Find where the given text appears and provide that cell's center as (x, y) coordinate. 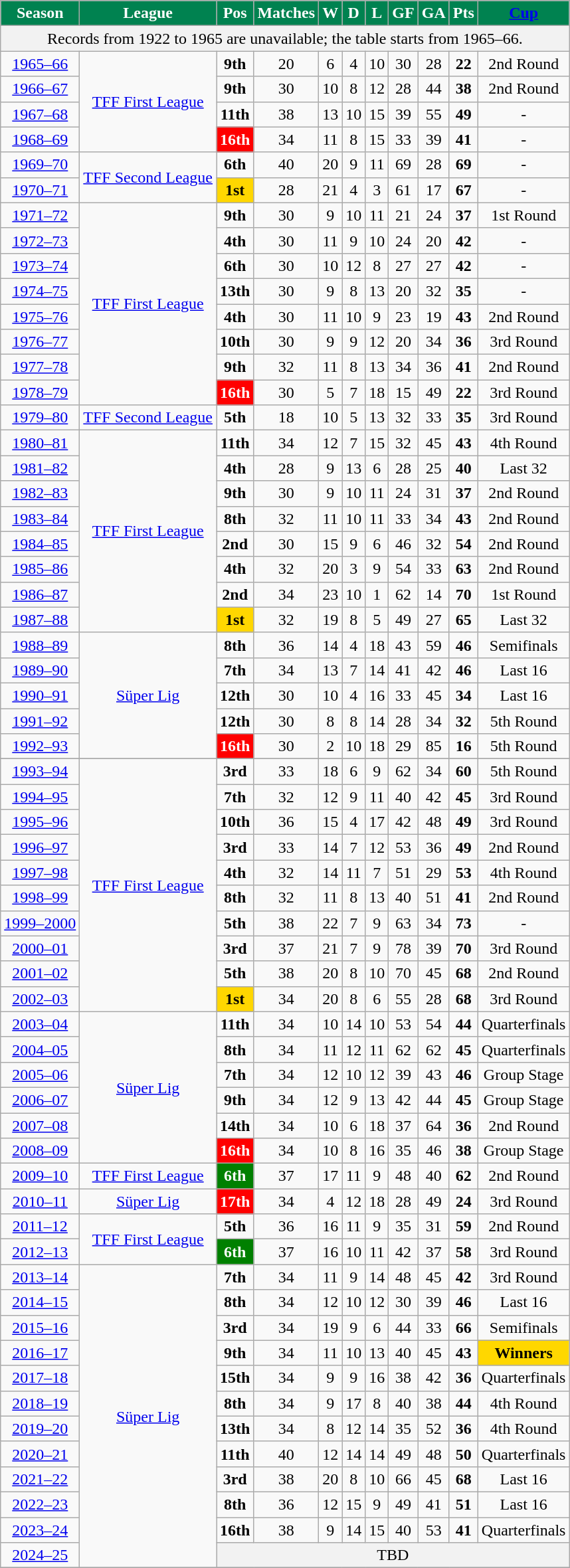
78 (403, 948)
1973–74 (40, 266)
1985–86 (40, 569)
2000–01 (40, 948)
2008–09 (40, 1151)
1 (377, 594)
1996–97 (40, 847)
52 (433, 1429)
Pos (235, 13)
Matches (286, 13)
1988–89 (40, 645)
Records from 1922 to 1965 are unavailable; the table starts from 1965–66. (285, 39)
65 (464, 620)
1999–2000 (40, 923)
2020–21 (40, 1454)
L (377, 13)
2014–15 (40, 1302)
2015–16 (40, 1328)
2024–25 (40, 1555)
2021–22 (40, 1479)
1997–98 (40, 873)
Season (40, 13)
1972–73 (40, 240)
2016–17 (40, 1353)
Winners (523, 1353)
61 (403, 190)
2010–11 (40, 1201)
2018–19 (40, 1403)
1980–81 (40, 443)
1965–66 (40, 64)
2023–24 (40, 1529)
2022–23 (40, 1504)
GA (433, 13)
1975–76 (40, 317)
2002–03 (40, 999)
1968–69 (40, 139)
1976–77 (40, 342)
League (148, 13)
Cup (523, 13)
TBD (393, 1555)
85 (433, 746)
15th (235, 1378)
1983–84 (40, 519)
64 (433, 1126)
1977–78 (40, 367)
1993–94 (40, 772)
1979–80 (40, 418)
2 (331, 746)
1981–82 (40, 468)
1994–95 (40, 797)
1971–72 (40, 215)
2019–20 (40, 1429)
50 (464, 1454)
W (331, 13)
2001–02 (40, 974)
1986–87 (40, 594)
1982–83 (40, 493)
Pts (464, 13)
1984–85 (40, 544)
GF (403, 13)
2007–08 (40, 1126)
2009–10 (40, 1176)
1995–96 (40, 822)
1974–75 (40, 291)
1967–68 (40, 114)
1989–90 (40, 670)
60 (464, 772)
1991–92 (40, 721)
2005–06 (40, 1075)
1987–88 (40, 620)
2011–12 (40, 1227)
1966–67 (40, 89)
D (353, 13)
67 (464, 190)
25 (433, 468)
1992–93 (40, 746)
2004–05 (40, 1049)
1978–79 (40, 392)
58 (464, 1252)
73 (464, 923)
2017–18 (40, 1378)
2012–13 (40, 1252)
2006–07 (40, 1100)
2003–04 (40, 1024)
14th (235, 1126)
2013–14 (40, 1277)
1998–99 (40, 898)
17th (235, 1201)
1969–70 (40, 165)
1990–91 (40, 695)
1970–71 (40, 190)
